From the cell containing the given text, extract its center point as [x, y] coordinate. 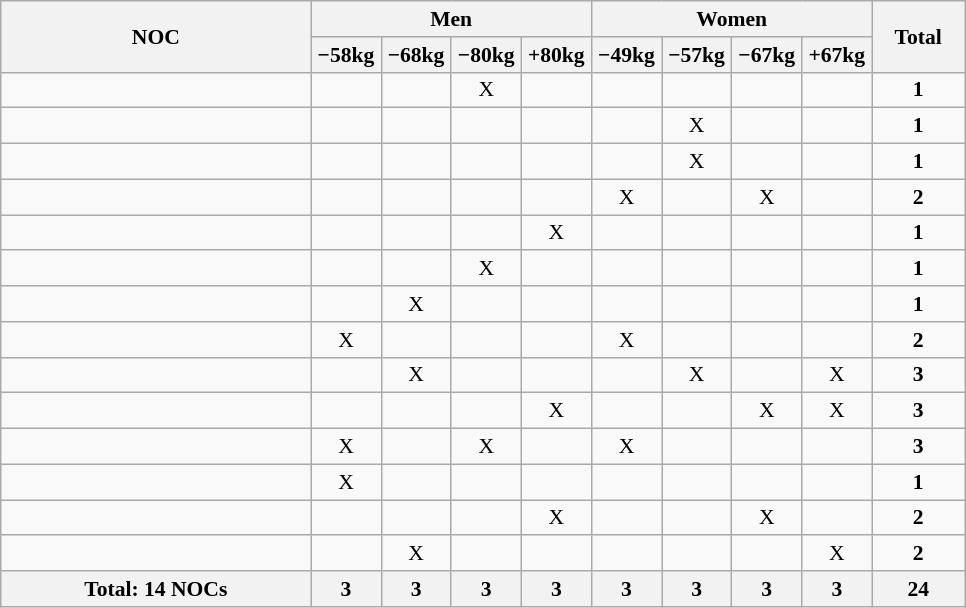
−80kg [486, 55]
−67kg [767, 55]
Women [731, 19]
−58kg [346, 55]
−68kg [416, 55]
24 [918, 589]
+67kg [837, 55]
Total: 14 NOCs [156, 589]
Total [918, 36]
+80kg [556, 55]
−49kg [626, 55]
NOC [156, 36]
Men [451, 19]
−57kg [697, 55]
